Search for the cell housing the specified text and yield its [x, y] center coordinate. 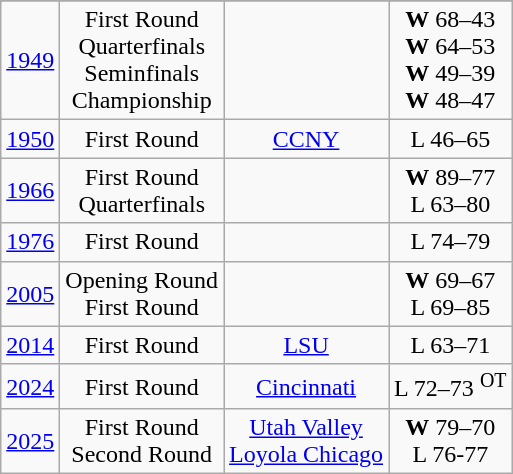
2024 [30, 386]
W 69–67L 69–85 [451, 294]
1966 [30, 190]
L 74–79 [451, 242]
L 72–73 OT [451, 386]
L 46–65 [451, 139]
First RoundQuarterfinalsSeminfinalsChampionship [142, 60]
W 68–43W 64–53W 49–39W 48–47 [451, 60]
1950 [30, 139]
2025 [30, 442]
Cincinnati [306, 386]
First RoundSecond Round [142, 442]
Opening RoundFirst Round [142, 294]
1949 [30, 60]
LSU [306, 345]
2014 [30, 345]
W 89–77L 63–80 [451, 190]
W 79–70 L 76-77 [451, 442]
CCNY [306, 139]
2005 [30, 294]
Utah ValleyLoyola Chicago [306, 442]
1976 [30, 242]
L 63–71 [451, 345]
First RoundQuarterfinals [142, 190]
